Scan for the cell matching the given text and deliver its [X, Y] coordinate at center. 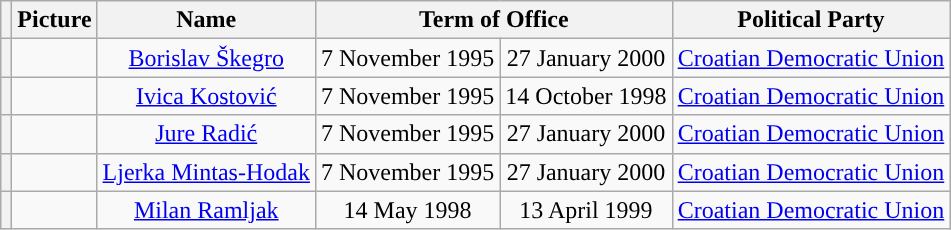
Jure Radić [206, 134]
Picture [54, 20]
14 October 1998 [586, 96]
Ivica Kostović [206, 96]
Borislav Škegro [206, 58]
13 April 1999 [586, 210]
14 May 1998 [407, 210]
Term of Office [494, 20]
Milan Ramljak [206, 210]
Name [206, 20]
Ljerka Mintas-Hodak [206, 172]
Political Party [811, 20]
